Determine the (X, Y) coordinate at the center of the cell enclosing the given text.  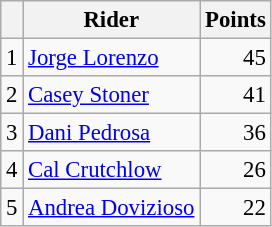
Andrea Dovizioso (112, 208)
Rider (112, 20)
4 (12, 170)
36 (236, 133)
Jorge Lorenzo (112, 58)
Points (236, 20)
Cal Crutchlow (112, 170)
5 (12, 208)
41 (236, 95)
Dani Pedrosa (112, 133)
3 (12, 133)
2 (12, 95)
26 (236, 170)
22 (236, 208)
1 (12, 58)
Casey Stoner (112, 95)
45 (236, 58)
